Return (x, y) of the center of cell containing provided text 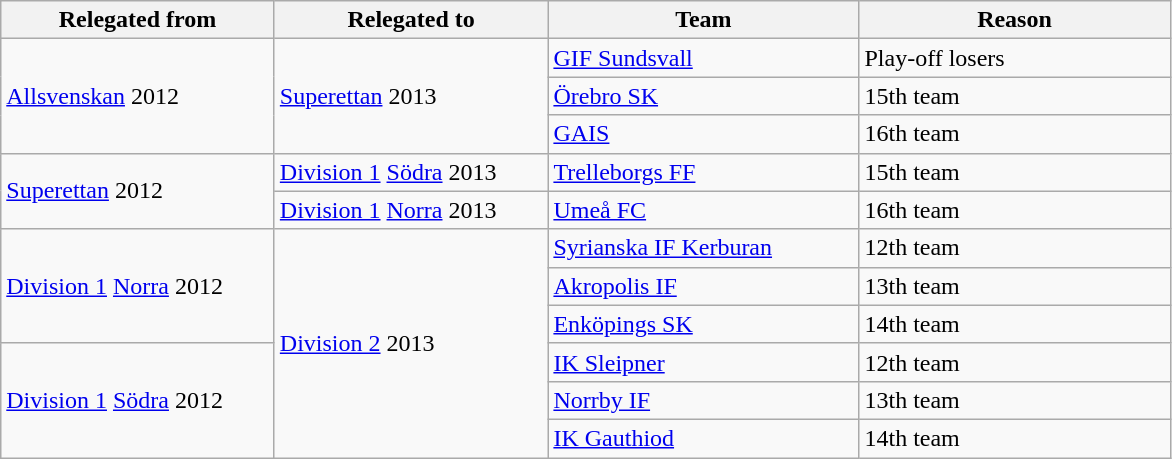
Örebro SK (704, 96)
IK Gauthiod (704, 438)
Reason (1014, 20)
Trelleborgs FF (704, 172)
Superettan 2013 (411, 96)
Superettan 2012 (138, 191)
Relegated from (138, 20)
GAIS (704, 134)
Division 1 Södra 2012 (138, 400)
Akropolis IF (704, 286)
Enköpings SK (704, 324)
Allsvenskan 2012 (138, 96)
Relegated to (411, 20)
Division 1 Norra 2013 (411, 210)
Division 2 2013 (411, 343)
GIF Sundsvall (704, 58)
Syrianska IF Kerburan (704, 248)
IK Sleipner (704, 362)
Norrby IF (704, 400)
Team (704, 20)
Umeå FC (704, 210)
Play-off losers (1014, 58)
Division 1 Södra 2013 (411, 172)
Division 1 Norra 2012 (138, 286)
